For the text-containing cell, return its midpoint in (X, Y) coordinate format. 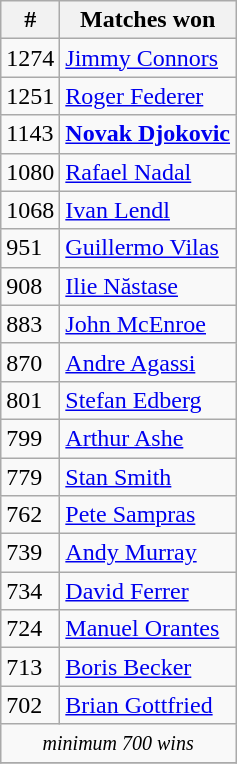
870 (30, 362)
1274 (30, 58)
Roger Federer (148, 96)
Pete Sampras (148, 515)
Ilie Năstase (148, 286)
Andy Murray (148, 553)
Brian Gottfried (148, 705)
Manuel Orantes (148, 629)
801 (30, 400)
1143 (30, 134)
minimum 700 wins (118, 743)
Ivan Lendl (148, 210)
Jimmy Connors (148, 58)
799 (30, 438)
David Ferrer (148, 591)
1068 (30, 210)
762 (30, 515)
Stan Smith (148, 477)
724 (30, 629)
Novak Djokovic (148, 134)
713 (30, 667)
Andre Agassi (148, 362)
734 (30, 591)
779 (30, 477)
951 (30, 248)
John McEnroe (148, 324)
702 (30, 705)
883 (30, 324)
Matches won (148, 20)
Rafael Nadal (148, 172)
Boris Becker (148, 667)
739 (30, 553)
1251 (30, 96)
Stefan Edberg (148, 400)
Guillermo Vilas (148, 248)
1080 (30, 172)
Arthur Ashe (148, 438)
# (30, 20)
908 (30, 286)
